Capture the cell that displays the provided text and extract its (X, Y) central coordinate. 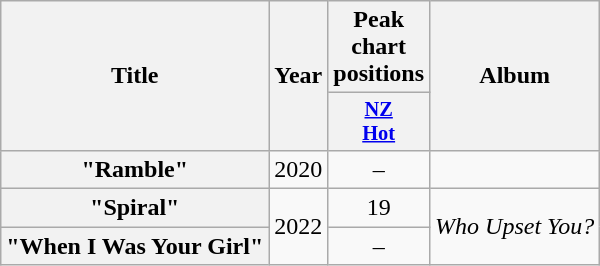
"Spiral" (135, 208)
Peak chart positions (379, 47)
"When I Was Your Girl" (135, 246)
Album (515, 76)
2020 (298, 169)
"Ramble" (135, 169)
2022 (298, 227)
Title (135, 76)
Year (298, 76)
19 (379, 208)
NZHot (379, 122)
Who Upset You? (515, 227)
